Provide the [x, y] coordinate of the cell's center where the given text is located.  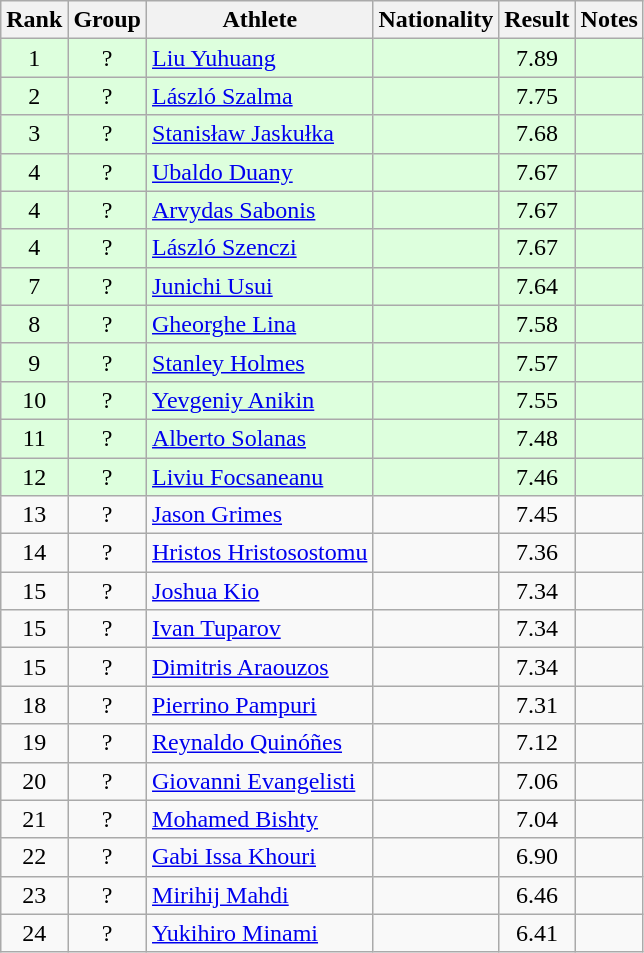
Stanisław Jaskułka [260, 134]
Jason Grimes [260, 515]
Alberto Solanas [260, 438]
Mohamed Bishty [260, 819]
Yukihiro Minami [260, 933]
László Szenczi [260, 248]
7.04 [537, 819]
Ubaldo Duany [260, 172]
Ivan Tuparov [260, 629]
7.89 [537, 58]
19 [34, 743]
7.06 [537, 781]
7.64 [537, 286]
7.57 [537, 362]
1 [34, 58]
Reynaldo Quinóñes [260, 743]
24 [34, 933]
Dimitris Araouzos [260, 667]
22 [34, 857]
18 [34, 705]
6.46 [537, 895]
Arvydas Sabonis [260, 210]
7.12 [537, 743]
12 [34, 477]
Mirihij Mahdi [260, 895]
Liu Yuhuang [260, 58]
23 [34, 895]
7.58 [537, 324]
Rank [34, 20]
Athlete [260, 20]
Yevgeniy Anikin [260, 400]
7.55 [537, 400]
9 [34, 362]
7.68 [537, 134]
6.90 [537, 857]
László Szalma [260, 96]
13 [34, 515]
11 [34, 438]
Stanley Holmes [260, 362]
Liviu Focsaneanu [260, 477]
6.41 [537, 933]
7.31 [537, 705]
7.48 [537, 438]
Gabi Issa Khouri [260, 857]
Gheorghe Lina [260, 324]
Group [108, 20]
21 [34, 819]
Notes [609, 20]
20 [34, 781]
7 [34, 286]
14 [34, 553]
7.36 [537, 553]
Nationality [436, 20]
Joshua Kio [260, 591]
Junichi Usui [260, 286]
3 [34, 134]
Hristos Hristosostomu [260, 553]
8 [34, 324]
7.45 [537, 515]
Pierrino Pampuri [260, 705]
7.75 [537, 96]
Giovanni Evangelisti [260, 781]
Result [537, 20]
2 [34, 96]
7.46 [537, 477]
10 [34, 400]
